Scan for the cell matching the given text and deliver its [x, y] coordinate at center. 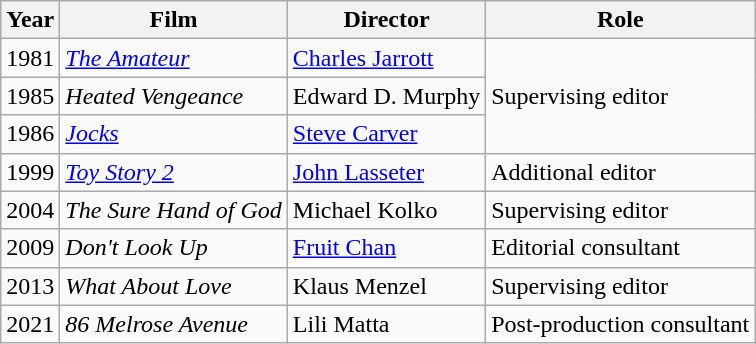
Additional editor [620, 172]
The Amateur [174, 58]
2021 [30, 324]
Toy Story 2 [174, 172]
Charles Jarrott [386, 58]
1986 [30, 134]
Lili Matta [386, 324]
1985 [30, 96]
2004 [30, 210]
Klaus Menzel [386, 286]
Jocks [174, 134]
Film [174, 20]
2013 [30, 286]
What About Love [174, 286]
Editorial consultant [620, 248]
Edward D. Murphy [386, 96]
John Lasseter [386, 172]
1999 [30, 172]
Post-production consultant [620, 324]
86 Melrose Avenue [174, 324]
Fruit Chan [386, 248]
2009 [30, 248]
Year [30, 20]
Director [386, 20]
Role [620, 20]
1981 [30, 58]
The Sure Hand of God [174, 210]
Heated Vengeance [174, 96]
Don't Look Up [174, 248]
Michael Kolko [386, 210]
Steve Carver [386, 134]
